Find where the given text appears and provide that cell's center as (X, Y) coordinate. 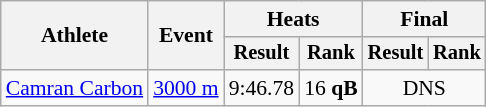
3000 m (186, 88)
9:46.78 (262, 88)
Event (186, 36)
Athlete (74, 36)
Heats (294, 19)
DNS (424, 88)
Camran Carbon (74, 88)
Final (424, 19)
16 qB (331, 88)
